Return [X, Y] of the center of cell containing provided text 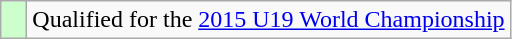
Qualified for the 2015 U19 World Championship [268, 20]
